Pinpoint the cell where the given text exists, returning its (x, y) midpoint coordinate. 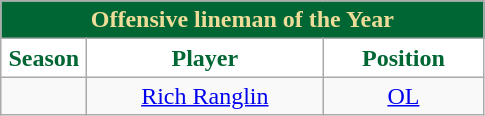
OL (404, 96)
Position (404, 58)
Season (44, 58)
Rich Ranglin (205, 96)
Offensive lineman of the Year (242, 20)
Player (205, 58)
